Identify which cell holds the provided text, then report its (x, y) central coordinate. 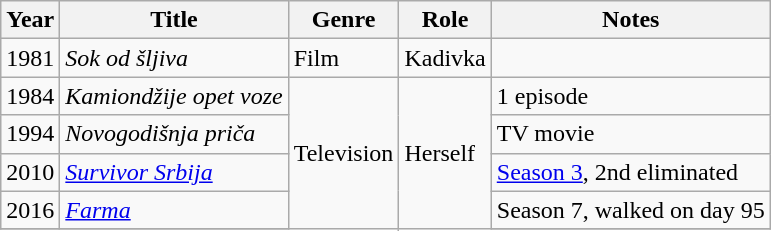
Film (344, 58)
1994 (30, 134)
Kamiondžije opet voze (174, 96)
Role (445, 20)
Herself (445, 153)
Season 3, 2nd eliminated (630, 172)
Genre (344, 20)
1984 (30, 96)
Novogodišnja priča (174, 134)
Notes (630, 20)
Television (344, 153)
Farma (174, 210)
Title (174, 20)
Year (30, 20)
1981 (30, 58)
2016 (30, 210)
Season 7, walked on day 95 (630, 210)
Survivor Srbija (174, 172)
Kadivka (445, 58)
1 episode (630, 96)
Sok od šljiva (174, 58)
TV movie (630, 134)
2010 (30, 172)
